Output the (X, Y) coordinate of the center of the cell containing the given text.  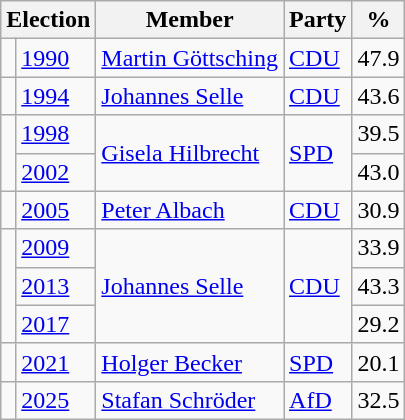
43.0 (378, 172)
2009 (56, 248)
Martin Göttsching (190, 58)
29.2 (378, 324)
2013 (56, 286)
47.9 (378, 58)
Member (190, 20)
Election (48, 20)
AfD (318, 400)
32.5 (378, 400)
2021 (56, 362)
2017 (56, 324)
33.9 (378, 248)
2005 (56, 210)
Holger Becker (190, 362)
43.6 (378, 96)
1990 (56, 58)
Peter Albach (190, 210)
Gisela Hilbrecht (190, 153)
39.5 (378, 134)
1998 (56, 134)
1994 (56, 96)
Stafan Schröder (190, 400)
2002 (56, 172)
% (378, 20)
30.9 (378, 210)
2025 (56, 400)
Party (318, 20)
43.3 (378, 286)
20.1 (378, 362)
